Search for the cell housing the specified text and yield its [x, y] center coordinate. 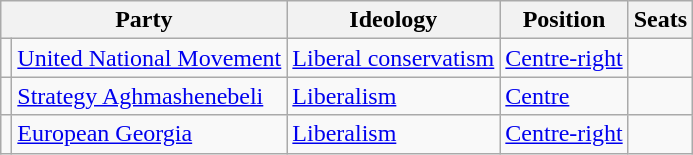
United National Movement [150, 58]
Centre [564, 96]
Liberal conservatism [394, 58]
Position [564, 20]
Seats [660, 20]
Party [144, 20]
European Georgia [150, 134]
Ideology [394, 20]
Strategy Aghmashenebeli [150, 96]
